Scan for the cell matching the given text and deliver its (X, Y) coordinate at center. 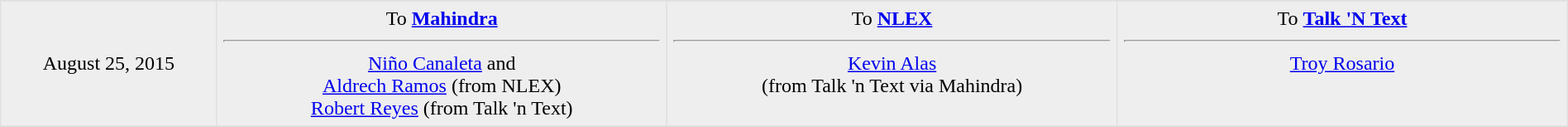
To NLEXKevin Alas(from Talk 'n Text via Mahindra) (892, 64)
To Talk 'N TextTroy Rosario (1342, 64)
August 25, 2015 (109, 64)
To MahindraNiño Canaleta andAldrech Ramos (from NLEX)Robert Reyes (from Talk 'n Text) (442, 64)
